Extract the [x, y] coordinate from the center of the cell holding the provided text.  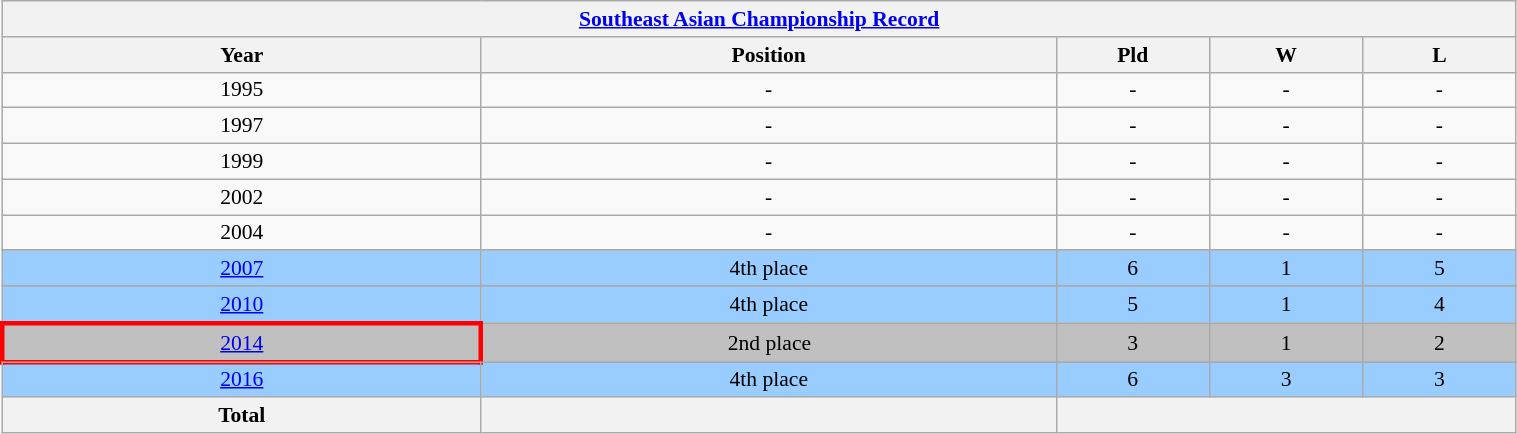
2002 [242, 197]
2 [1440, 342]
L [1440, 55]
Total [242, 416]
4 [1440, 304]
1995 [242, 90]
2007 [242, 269]
2010 [242, 304]
2nd place [768, 342]
W [1286, 55]
1997 [242, 126]
2014 [242, 342]
2004 [242, 233]
Pld [1132, 55]
Southeast Asian Championship Record [759, 19]
2016 [242, 380]
Year [242, 55]
1999 [242, 162]
Position [768, 55]
